Find where the given text appears and provide that cell's center as (X, Y) coordinate. 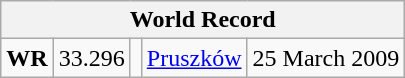
33.296 (92, 58)
WR (27, 58)
World Record (203, 20)
25 March 2009 (326, 58)
Pruszków (194, 58)
